Determine the [x, y] coordinate at the center of the cell enclosing the given text.  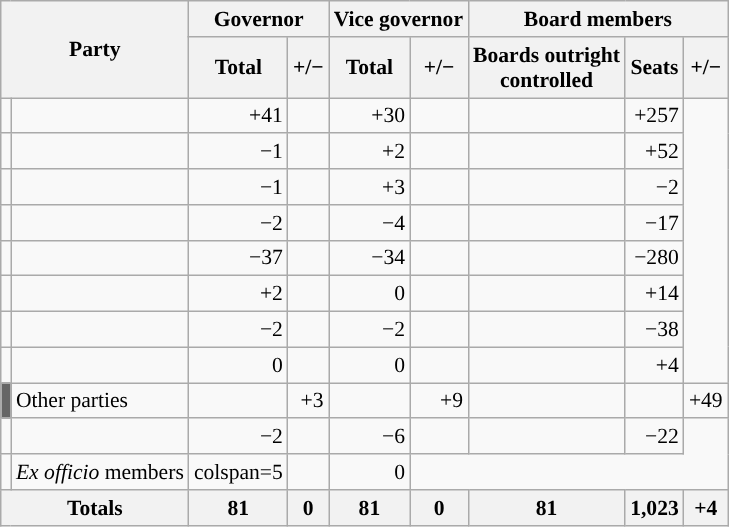
+52 [654, 152]
−38 [654, 330]
Boards outrightcontrolled [546, 68]
Governor [259, 19]
+49 [706, 401]
−22 [654, 437]
−37 [238, 258]
+30 [370, 116]
+257 [654, 116]
Party [95, 50]
Ex officio members [100, 472]
1,023 [654, 508]
Board members [598, 19]
Vice governor [398, 19]
−280 [654, 258]
+41 [238, 116]
−6 [370, 437]
−4 [370, 223]
+14 [654, 294]
Other parties [100, 401]
+9 [439, 401]
−17 [654, 223]
−34 [370, 258]
colspan=5 [238, 472]
Seats [654, 68]
Totals [95, 508]
